Locate the cell with the specified text and output its [X, Y] center coordinate. 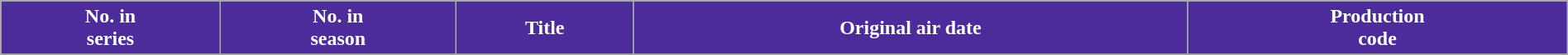
Productioncode [1378, 28]
No. inseason [337, 28]
Title [544, 28]
No. inseries [111, 28]
Original air date [911, 28]
